Search for the cell housing the specified text and yield its [x, y] center coordinate. 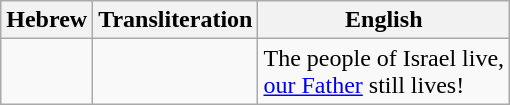
English [384, 20]
The people of Israel live, our Father still lives! [384, 72]
Hebrew [47, 20]
Transliteration [176, 20]
